Find where the given text appears and provide that cell's center as [x, y] coordinate. 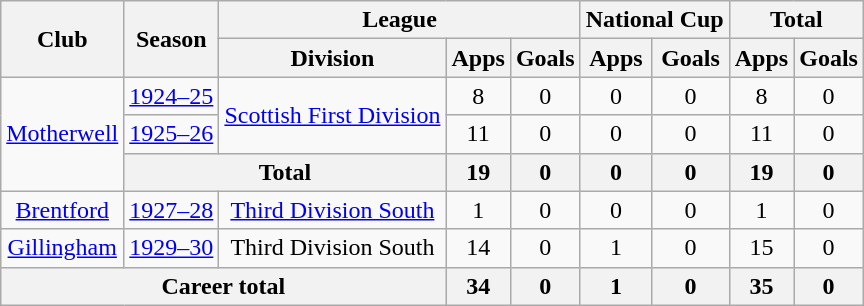
35 [761, 286]
1929–30 [172, 248]
15 [761, 248]
Career total [224, 286]
National Cup [654, 20]
Gillingham [62, 248]
14 [478, 248]
1927–28 [172, 210]
League [400, 20]
Motherwell [62, 134]
1924–25 [172, 96]
34 [478, 286]
Club [62, 39]
Brentford [62, 210]
Season [172, 39]
Division [332, 58]
Scottish First Division [332, 115]
1925–26 [172, 134]
